Capture the cell that displays the provided text and extract its [X, Y] central coordinate. 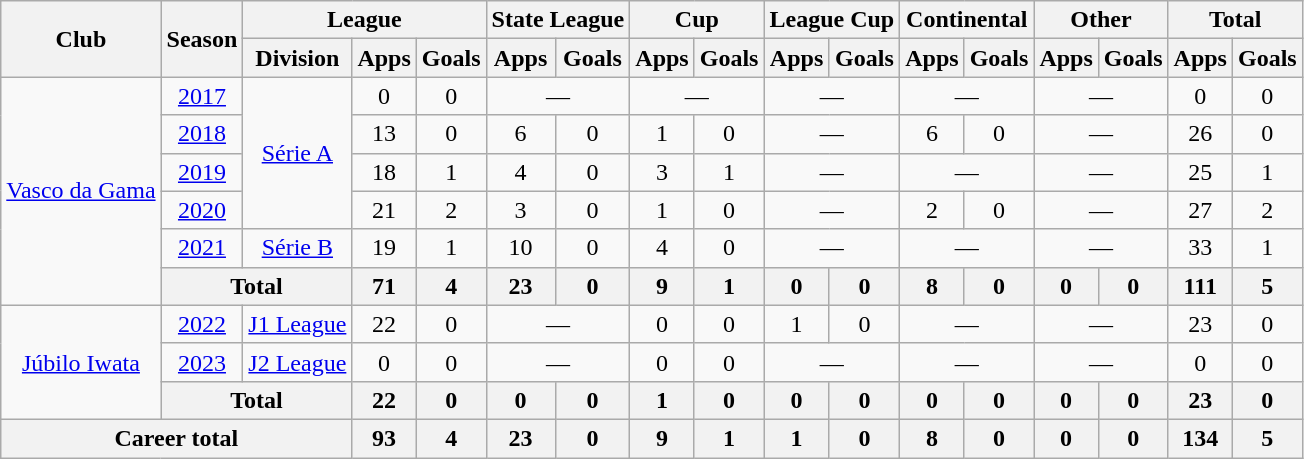
10 [520, 248]
21 [384, 210]
134 [1200, 438]
J1 League [298, 324]
League Cup [832, 20]
26 [1200, 134]
111 [1200, 286]
League [364, 20]
Vasco da Gama [81, 191]
19 [384, 248]
Other [1101, 20]
Season [202, 39]
93 [384, 438]
25 [1200, 172]
2017 [202, 96]
33 [1200, 248]
J2 League [298, 362]
71 [384, 286]
2021 [202, 248]
Club [81, 39]
27 [1200, 210]
2022 [202, 324]
2018 [202, 134]
18 [384, 172]
2023 [202, 362]
Júbilo Iwata [81, 362]
2019 [202, 172]
2020 [202, 210]
Career total [176, 438]
State League [558, 20]
Cup [697, 20]
Division [298, 58]
Continental [967, 20]
Série B [298, 248]
Série A [298, 153]
13 [384, 134]
